Find where the given text appears and provide that cell's center as (X, Y) coordinate. 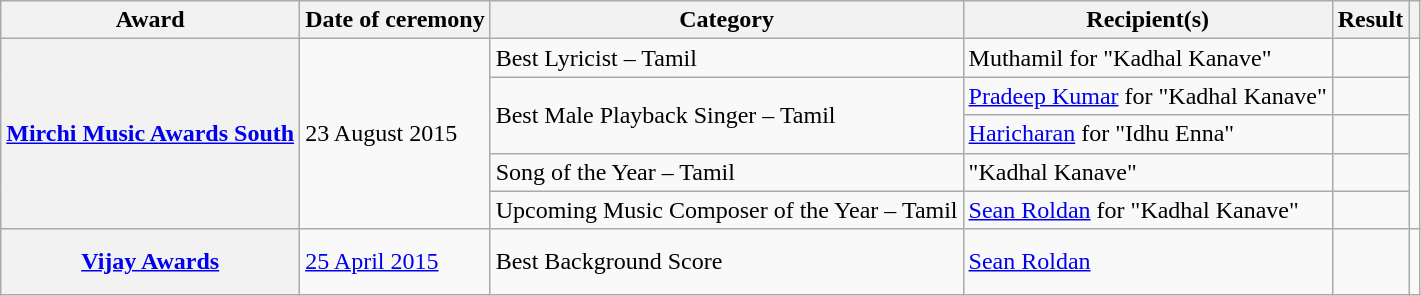
25 April 2015 (396, 262)
Vijay Awards (150, 262)
Sean Roldan (1148, 262)
Best Male Playback Singer – Tamil (726, 115)
Muthamil for "Kadhal Kanave" (1148, 58)
Haricharan for "Idhu Enna" (1148, 134)
Best Background Score (726, 262)
Date of ceremony (396, 20)
Sean Roldan for "Kadhal Kanave" (1148, 210)
Best Lyricist – Tamil (726, 58)
Song of the Year – Tamil (726, 172)
Award (150, 20)
Upcoming Music Composer of the Year – Tamil (726, 210)
Result (1370, 20)
"Kadhal Kanave" (1148, 172)
23 August 2015 (396, 134)
Pradeep Kumar for "Kadhal Kanave" (1148, 96)
Category (726, 20)
Recipient(s) (1148, 20)
Mirchi Music Awards South (150, 134)
